Pinpoint the cell where the given text exists, returning its (x, y) midpoint coordinate. 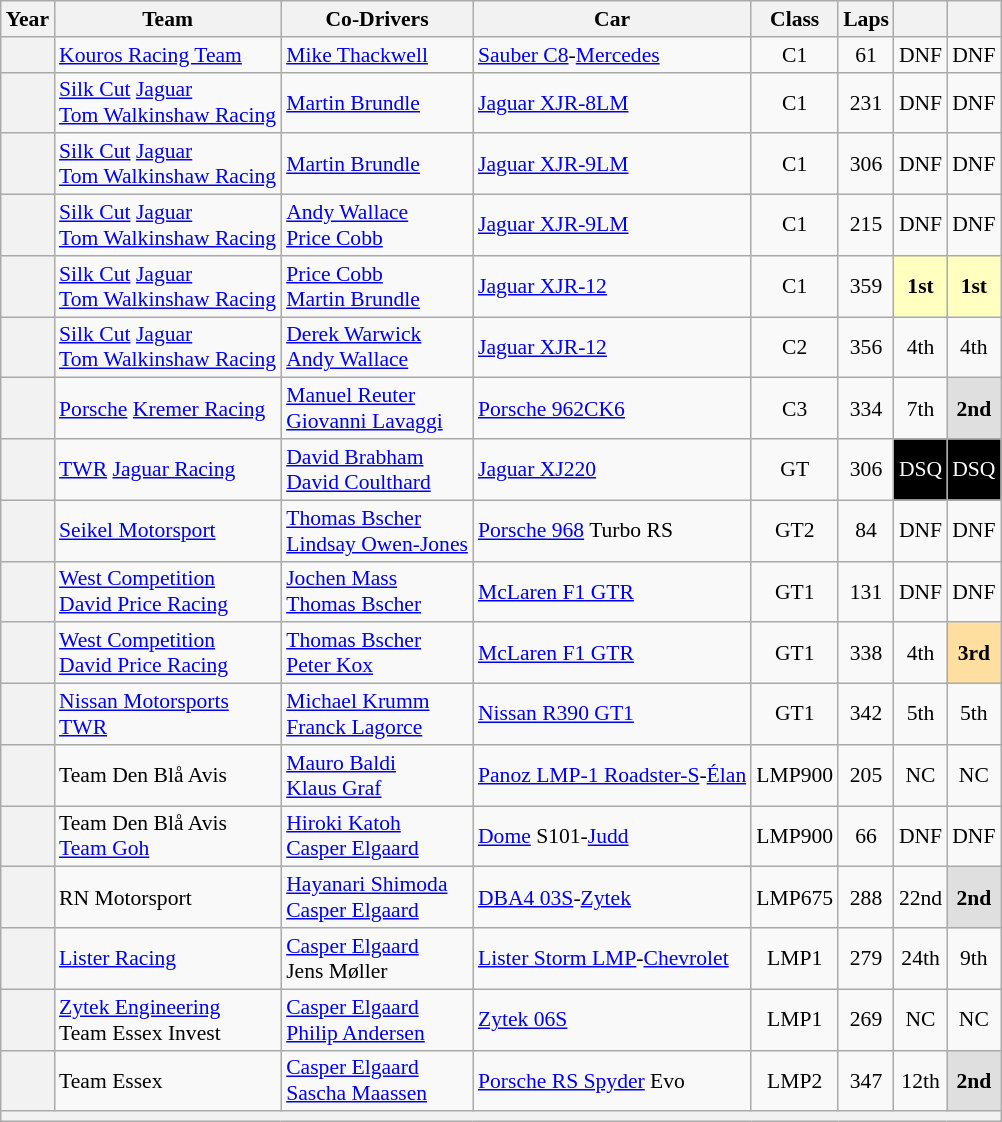
12th (920, 1080)
288 (866, 898)
7th (920, 408)
Kouros Racing Team (168, 55)
22nd (920, 898)
338 (866, 654)
Derek Warwick Andy Wallace (377, 348)
Panoz LMP-1 Roadster-S-Élan (612, 776)
GT (794, 470)
Laps (866, 19)
Thomas Bscher Peter Kox (377, 654)
Manuel Reuter Giovanni Lavaggi (377, 408)
Jaguar XJR-8LM (612, 102)
347 (866, 1080)
Lister Storm LMP-Chevrolet (612, 958)
334 (866, 408)
Price Cobb Martin Brundle (377, 286)
Nissan R390 GT1 (612, 714)
Hayanari Shimoda Casper Elgaard (377, 898)
24th (920, 958)
C2 (794, 348)
Mauro Baldi Klaus Graf (377, 776)
Casper Elgaard Philip Andersen (377, 1020)
215 (866, 226)
Mike Thackwell (377, 55)
Porsche 968 Turbo RS (612, 530)
Team Den Blå Avis Team Goh (168, 836)
66 (866, 836)
Casper Elgaard Jens Møller (377, 958)
Jaguar XJ220 (612, 470)
Porsche 962CK6 (612, 408)
Porsche RS Spyder Evo (612, 1080)
231 (866, 102)
RN Motorsport (168, 898)
LMP675 (794, 898)
Casper Elgaard Sascha Maassen (377, 1080)
9th (974, 958)
131 (866, 592)
Team Den Blå Avis (168, 776)
Nissan Motorsports TWR (168, 714)
Team Essex (168, 1080)
Zytek Engineering Team Essex Invest (168, 1020)
Sauber C8-Mercedes (612, 55)
C3 (794, 408)
LMP2 (794, 1080)
Hiroki Katoh Casper Elgaard (377, 836)
342 (866, 714)
Car (612, 19)
61 (866, 55)
Porsche Kremer Racing (168, 408)
David Brabham David Coulthard (377, 470)
Thomas Bscher Lindsay Owen-Jones (377, 530)
Co-Drivers (377, 19)
Seikel Motorsport (168, 530)
269 (866, 1020)
TWR Jaguar Racing (168, 470)
3rd (974, 654)
DBA4 03S-Zytek (612, 898)
Dome S101-Judd (612, 836)
Lister Racing (168, 958)
279 (866, 958)
Zytek 06S (612, 1020)
Andy Wallace Price Cobb (377, 226)
GT2 (794, 530)
Year (28, 19)
84 (866, 530)
205 (866, 776)
Class (794, 19)
359 (866, 286)
Michael Krumm Franck Lagorce (377, 714)
356 (866, 348)
Team (168, 19)
Jochen Mass Thomas Bscher (377, 592)
